Scan for the cell matching the given text and deliver its (X, Y) coordinate at center. 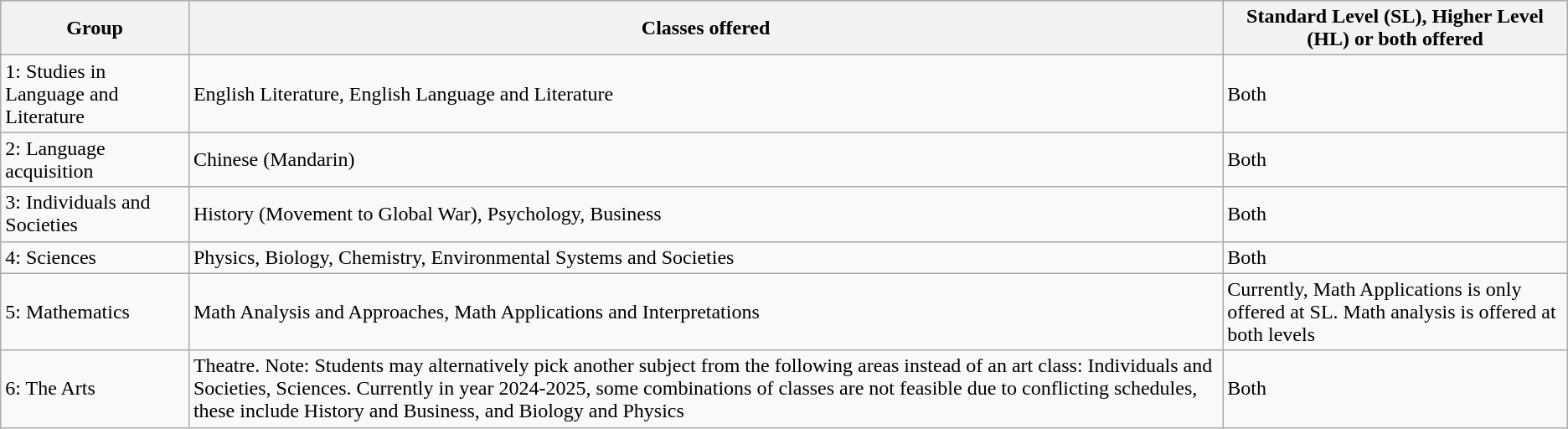
Chinese (Mandarin) (705, 159)
6: The Arts (95, 389)
4: Sciences (95, 257)
2: Language acquisition (95, 159)
Standard Level (SL), Higher Level (HL) or both offered (1395, 28)
History (Movement to Global War), Psychology, Business (705, 214)
5: Mathematics (95, 312)
Physics, Biology, Chemistry, Environmental Systems and Societies (705, 257)
3: Individuals and Societies (95, 214)
Currently, Math Applications is only offered at SL. Math analysis is offered at both levels (1395, 312)
Classes offered (705, 28)
Group (95, 28)
1: Studies in Language and Literature (95, 94)
Math Analysis and Approaches, Math Applications and Interpretations (705, 312)
English Literature, English Language and Literature (705, 94)
